Provide the [X, Y] coordinate of the cell's center where the given text is located.  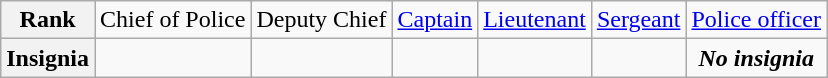
Sergeant [638, 20]
Captain [435, 20]
Chief of Police [173, 20]
Insignia [48, 58]
Rank [48, 20]
Police officer [756, 20]
No insignia [756, 58]
Deputy Chief [322, 20]
Lieutenant [535, 20]
